For the text-containing cell, return its midpoint in [X, Y] coordinate format. 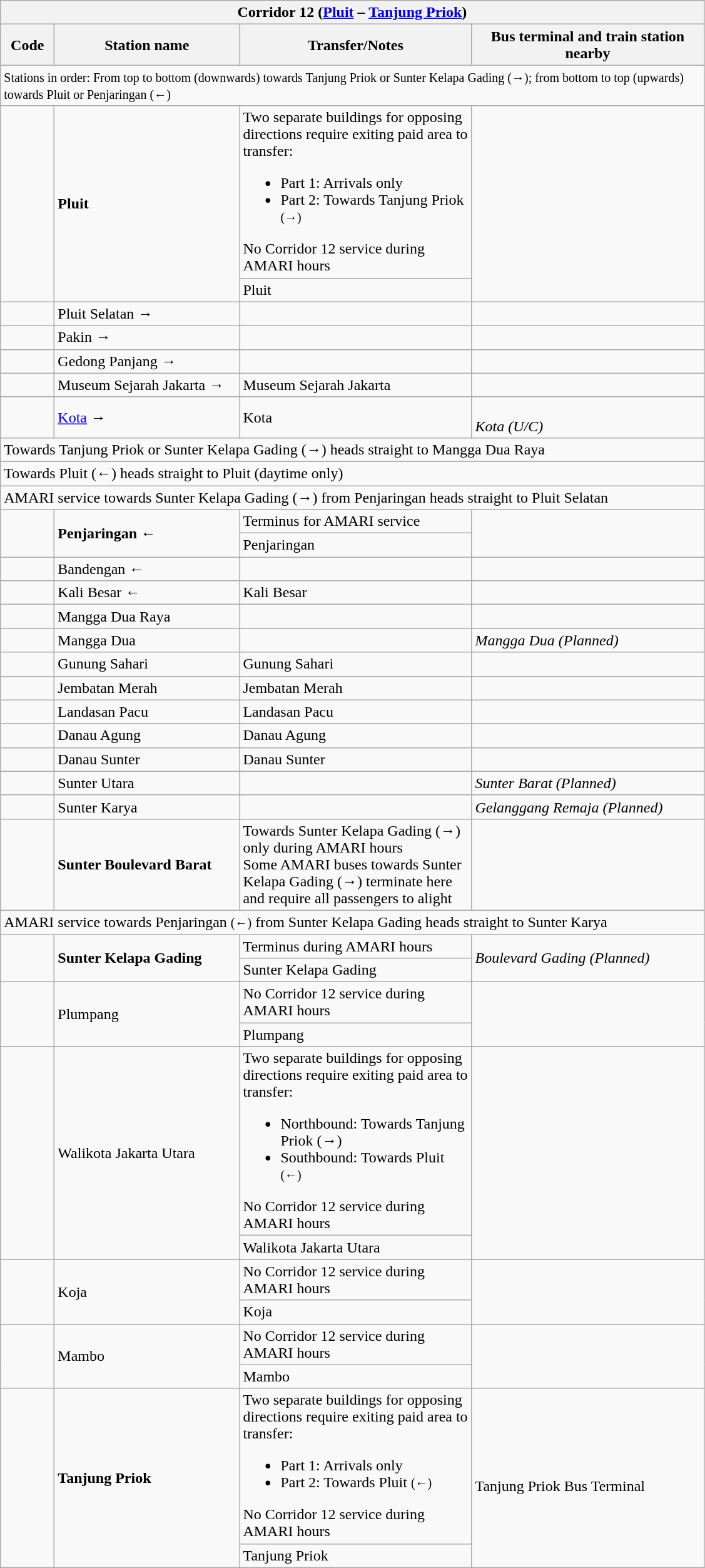
Pakin → [147, 337]
Towards Tanjung Priok or Sunter Kelapa Gading (→) heads straight to Mangga Dua Raya [352, 449]
Sunter Boulevard Barat [147, 864]
Kali Besar ← [147, 593]
Terminus during AMARI hours [355, 946]
Museum Sejarah Jakarta [355, 385]
Mangga Dua [147, 640]
Kali Besar [355, 593]
Sunter Barat (Planned) [588, 783]
AMARI service towards Sunter Kelapa Gading (→) from Penjaringan heads straight to Pluit Selatan [352, 498]
Tanjung Priok Bus Terminal [588, 1478]
Museum Sejarah Jakarta → [147, 385]
Sunter Utara [147, 783]
Boulevard Gading (Planned) [588, 958]
Towards Pluit (←) heads straight to Pluit (daytime only) [352, 473]
Gelanggang Remaja (Planned) [588, 807]
Station name [147, 45]
Pluit Selatan → [147, 314]
Gedong Panjang → [147, 361]
Mangga Dua (Planned) [588, 640]
Penjaringan ← [147, 533]
Kota [355, 417]
Code [28, 45]
Bus terminal and train station nearby [588, 45]
Corridor 12 (Pluit – Tanjung Priok) [352, 13]
Kota (U/C) [588, 417]
Penjaringan [355, 545]
Sunter Karya [147, 807]
Transfer/Notes [355, 45]
Bandengan ← [147, 569]
Kota → [147, 417]
Terminus for AMARI service [355, 521]
AMARI service towards Penjaringan (←) from Sunter Kelapa Gading heads straight to Sunter Karya [352, 922]
Mangga Dua Raya [147, 617]
